Find where the given text appears and provide that cell's center as (x, y) coordinate. 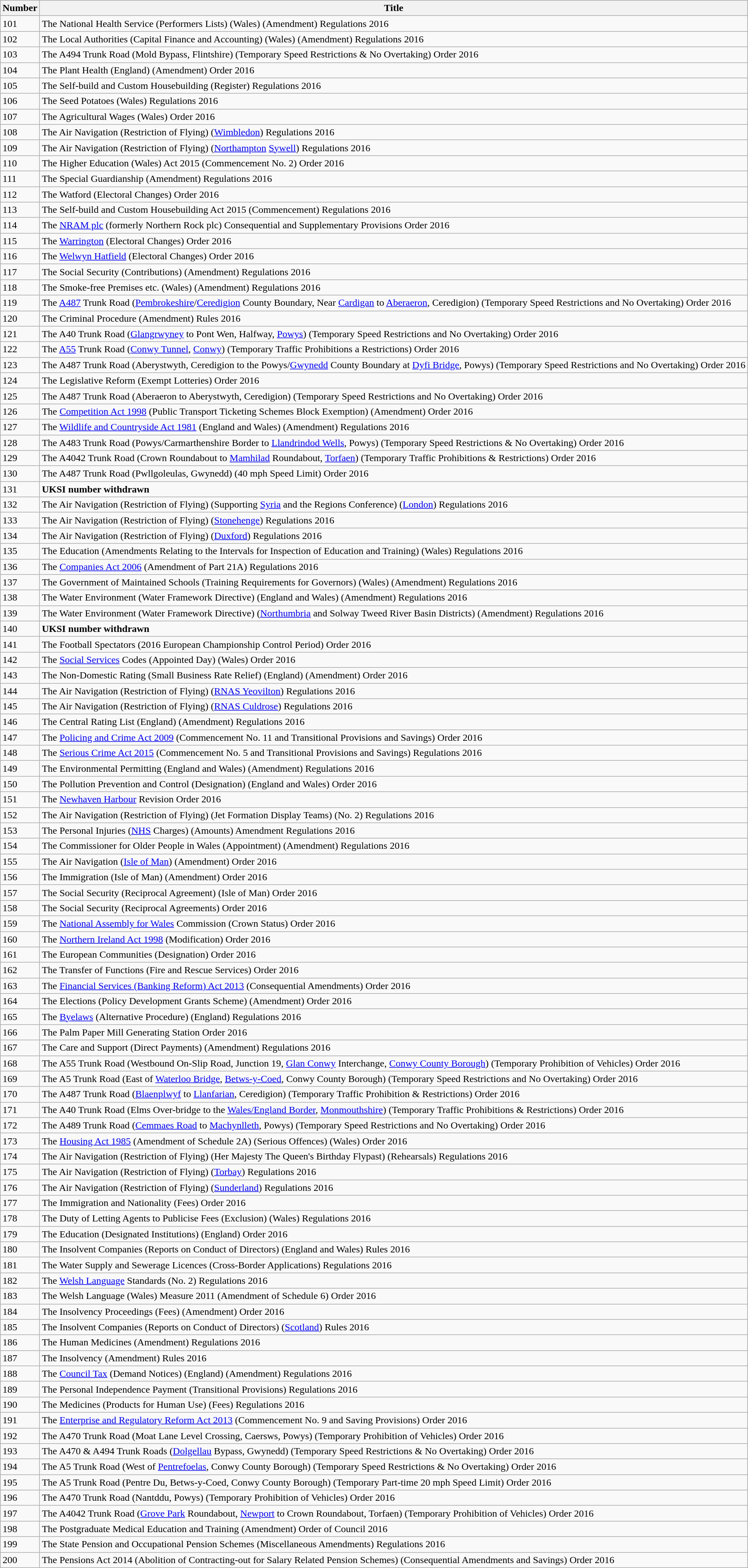
144 (20, 691)
121 (20, 334)
159 (20, 923)
157 (20, 892)
119 (20, 303)
140 (20, 629)
122 (20, 349)
The Insolvency (Amendment) Rules 2016 (394, 1358)
The Special Guardianship (Amendment) Regulations 2016 (394, 179)
The Air Navigation (Restriction of Flying) (Her Majesty The Queen's Birthday Flypast) (Rehearsals) Regulations 2016 (394, 1156)
162 (20, 970)
187 (20, 1358)
145 (20, 707)
The Non-Domestic Rating (Small Business Rate Relief) (England) (Amendment) Order 2016 (394, 675)
106 (20, 101)
178 (20, 1219)
The Watford (Electoral Changes) Order 2016 (394, 194)
The Education (Designated Institutions) (England) Order 2016 (394, 1234)
193 (20, 1451)
The Pollution Prevention and Control (Designation) (England and Wales) Order 2016 (394, 784)
The Air Navigation (Restriction of Flying) (Sunderland) Regulations 2016 (394, 1188)
186 (20, 1343)
The Social Security (Contributions) (Amendment) Regulations 2016 (394, 272)
The Air Navigation (Restriction of Flying) (Wimbledon) Regulations 2016 (394, 132)
The A487 Trunk Road (Pwllgoleulas, Gwynedd) (40 mph Speed Limit) Order 2016 (394, 474)
153 (20, 830)
150 (20, 784)
The Welwyn Hatfield (Electoral Changes) Order 2016 (394, 256)
The Social Security (Reciprocal Agreements) Order 2016 (394, 908)
The Northern Ireland Act 1998 (Modification) Order 2016 (394, 939)
The Agricultural Wages (Wales) Order 2016 (394, 117)
The A40 Trunk Road (Elms Over-bridge to the Wales/England Border, Monmouthshire) (Temporary Traffic Prohibitions & Restrictions) Order 2016 (394, 1110)
The Postgraduate Medical Education and Training (Amendment) Order of Council 2016 (394, 1529)
The Criminal Procedure (Amendment) Rules 2016 (394, 318)
182 (20, 1281)
154 (20, 846)
The Air Navigation (Restriction of Flying) (Stonehenge) Regulations 2016 (394, 520)
The Wildlife and Countryside Act 1981 (England and Wales) (Amendment) Regulations 2016 (394, 427)
174 (20, 1156)
The Legislative Reform (Exempt Lotteries) Order 2016 (394, 380)
The National Assembly for Wales Commission (Crown Status) Order 2016 (394, 923)
107 (20, 117)
170 (20, 1094)
176 (20, 1188)
181 (20, 1265)
The Seed Potatoes (Wales) Regulations 2016 (394, 101)
The Plant Health (England) (Amendment) Order 2016 (394, 70)
The Water Environment (Water Framework Directive) (Northumbria and Solway Tweed River Basin Districts) (Amendment) Regulations 2016 (394, 613)
The Water Supply and Sewerage Licences (Cross-Border Applications) Regulations 2016 (394, 1265)
The Air Navigation (Restriction of Flying) (Jet Formation Display Teams) (No. 2) Regulations 2016 (394, 815)
Number (20, 8)
115 (20, 241)
The Financial Services (Banking Reform) Act 2013 (Consequential Amendments) Order 2016 (394, 986)
The Insolvent Companies (Reports on Conduct of Directors) (England and Wales) Rules 2016 (394, 1250)
127 (20, 427)
103 (20, 55)
The Air Navigation (Restriction of Flying) (Torbay) Regulations 2016 (394, 1172)
The A4042 Trunk Road (Grove Park Roundabout, Newport to Crown Roundabout, Torfaen) (Temporary Prohibition of Vehicles) Order 2016 (394, 1513)
177 (20, 1203)
112 (20, 194)
143 (20, 675)
175 (20, 1172)
172 (20, 1125)
128 (20, 442)
The Policing and Crime Act 2009 (Commencement No. 11 and Transitional Provisions and Savings) Order 2016 (394, 738)
The Council Tax (Demand Notices) (England) (Amendment) Regulations 2016 (394, 1374)
The Immigration and Nationality (Fees) Order 2016 (394, 1203)
137 (20, 582)
108 (20, 132)
The A470 Trunk Road (Nantddu, Powys) (Temporary Prohibition of Vehicles) Order 2016 (394, 1498)
The Environmental Permitting (England and Wales) (Amendment) Regulations 2016 (394, 769)
155 (20, 861)
The Immigration (Isle of Man) (Amendment) Order 2016 (394, 877)
138 (20, 598)
131 (20, 489)
171 (20, 1110)
183 (20, 1296)
The A470 Trunk Road (Moat Lane Level Crossing, Caersws, Powys) (Temporary Prohibition of Vehicles) Order 2016 (394, 1435)
160 (20, 939)
The Water Environment (Water Framework Directive) (England and Wales) (Amendment) Regulations 2016 (394, 598)
The Companies Act 2006 (Amendment of Part 21A) Regulations 2016 (394, 567)
The European Communities (Designation) Order 2016 (394, 955)
The Insolvent Companies (Reports on Conduct of Directors) (Scotland) Rules 2016 (394, 1327)
The A5 Trunk Road (East of Waterloo Bridge, Betws-y-Coed, Conwy County Borough) (Temporary Speed Restrictions and No Overtaking) Order 2016 (394, 1079)
147 (20, 738)
The Government of Maintained Schools (Training Requirements for Governors) (Wales) (Amendment) Regulations 2016 (394, 582)
161 (20, 955)
The A494 Trunk Road (Mold Bypass, Flintshire) (Temporary Speed Restrictions & No Overtaking) Order 2016 (394, 55)
The Self-build and Custom Housebuilding Act 2015 (Commencement) Regulations 2016 (394, 210)
130 (20, 474)
The Enterprise and Regulatory Reform Act 2013 (Commencement No. 9 and Saving Provisions) Order 2016 (394, 1420)
105 (20, 86)
The Smoke-free Premises etc. (Wales) (Amendment) Regulations 2016 (394, 287)
The Duty of Letting Agents to Publicise Fees (Exclusion) (Wales) Regulations 2016 (394, 1219)
The Air Navigation (Restriction of Flying) (RNAS Yeovilton) Regulations 2016 (394, 691)
102 (20, 39)
The Central Rating List (England) (Amendment) Regulations 2016 (394, 722)
The Byelaws (Alternative Procedure) (England) Regulations 2016 (394, 1017)
118 (20, 287)
133 (20, 520)
The A55 Trunk Road (Westbound On-Slip Road, Junction 19, Glan Conwy Interchange, Conwy County Borough) (Temporary Prohibition of Vehicles) Order 2016 (394, 1063)
148 (20, 753)
149 (20, 769)
199 (20, 1544)
179 (20, 1234)
200 (20, 1560)
The Serious Crime Act 2015 (Commencement No. 5 and Transitional Provisions and Savings) Regulations 2016 (394, 753)
The Local Authorities (Capital Finance and Accounting) (Wales) (Amendment) Regulations 2016 (394, 39)
The A487 Trunk Road (Blaenplwyf to Llanfarian, Ceredigion) (Temporary Traffic Prohibition & Restrictions) Order 2016 (394, 1094)
The Competition Act 1998 (Public Transport Ticketing Schemes Block Exemption) (Amendment) Order 2016 (394, 411)
198 (20, 1529)
185 (20, 1327)
The Pensions Act 2014 (Abolition of Contracting-out for Salary Related Pension Schemes) (Consequential Amendments and Savings) Order 2016 (394, 1560)
The Football Spectators (2016 European Championship Control Period) Order 2016 (394, 644)
166 (20, 1032)
104 (20, 70)
189 (20, 1389)
The Education (Amendments Relating to the Intervals for Inspection of Education and Training) (Wales) Regulations 2016 (394, 551)
151 (20, 799)
The Transfer of Functions (Fire and Rescue Services) Order 2016 (394, 970)
180 (20, 1250)
The Personal Injuries (NHS Charges) (Amounts) Amendment Regulations 2016 (394, 830)
The Air Navigation (Restriction of Flying) (Northampton Sywell) Regulations 2016 (394, 148)
The Welsh Language Standards (No. 2) Regulations 2016 (394, 1281)
192 (20, 1435)
117 (20, 272)
135 (20, 551)
The A40 Trunk Road (Glangrwyney to Pont Wen, Halfway, Powys) (Temporary Speed Restrictions and No Overtaking) Order 2016 (394, 334)
165 (20, 1017)
134 (20, 536)
The Higher Education (Wales) Act 2015 (Commencement No. 2) Order 2016 (394, 163)
The Personal Independence Payment (Transitional Provisions) Regulations 2016 (394, 1389)
The A5 Trunk Road (Pentre Du, Betws-y-Coed, Conwy County Borough) (Temporary Part-time 20 mph Speed Limit) Order 2016 (394, 1482)
The Newhaven Harbour Revision Order 2016 (394, 799)
The Medicines (Products for Human Use) (Fees) Regulations 2016 (394, 1405)
The State Pension and Occupational Pension Schemes (Miscellaneous Amendments) Regulations 2016 (394, 1544)
The Commissioner for Older People in Wales (Appointment) (Amendment) Regulations 2016 (394, 846)
The A487 Trunk Road (Aberaeron to Aberystwyth, Ceredigion) (Temporary Speed Restrictions and No Overtaking) Order 2016 (394, 396)
The Welsh Language (Wales) Measure 2011 (Amendment of Schedule 6) Order 2016 (394, 1296)
The National Health Service (Performers Lists) (Wales) (Amendment) Regulations 2016 (394, 24)
111 (20, 179)
Title (394, 8)
169 (20, 1079)
191 (20, 1420)
The Social Security (Reciprocal Agreement) (Isle of Man) Order 2016 (394, 892)
163 (20, 986)
188 (20, 1374)
152 (20, 815)
124 (20, 380)
114 (20, 225)
190 (20, 1405)
The Self-build and Custom Housebuilding (Register) Regulations 2016 (394, 86)
196 (20, 1498)
132 (20, 505)
164 (20, 1001)
125 (20, 396)
The Housing Act 1985 (Amendment of Schedule 2A) (Serious Offences) (Wales) Order 2016 (394, 1141)
The A4042 Trunk Road (Crown Roundabout to Mamhilad Roundabout, Torfaen) (Temporary Traffic Prohibitions & Restrictions) Order 2016 (394, 458)
184 (20, 1312)
126 (20, 411)
The Air Navigation (Restriction of Flying) (Supporting Syria and the Regions Conference) (London) Regulations 2016 (394, 505)
The Insolvency Proceedings (Fees) (Amendment) Order 2016 (394, 1312)
129 (20, 458)
197 (20, 1513)
The Air Navigation (Isle of Man) (Amendment) Order 2016 (394, 861)
139 (20, 613)
The NRAM plc (formerly Northern Rock plc) Consequential and Supplementary Provisions Order 2016 (394, 225)
The A5 Trunk Road (West of Pentrefoelas, Conwy County Borough) (Temporary Speed Restrictions & No Overtaking) Order 2016 (394, 1467)
The Air Navigation (Restriction of Flying) (RNAS Culdrose) Regulations 2016 (394, 707)
167 (20, 1048)
The Air Navigation (Restriction of Flying) (Duxford) Regulations 2016 (394, 536)
The Human Medicines (Amendment) Regulations 2016 (394, 1343)
168 (20, 1063)
146 (20, 722)
136 (20, 567)
194 (20, 1467)
113 (20, 210)
The Care and Support (Direct Payments) (Amendment) Regulations 2016 (394, 1048)
The A489 Trunk Road (Cemmaes Road to Machynlleth, Powys) (Temporary Speed Restrictions and No Overtaking) Order 2016 (394, 1125)
The Social Services Codes (Appointed Day) (Wales) Order 2016 (394, 660)
142 (20, 660)
The A483 Trunk Road (Powys/Carmarthenshire Border to Llandrindod Wells, Powys) (Temporary Speed Restrictions & No Overtaking) Order 2016 (394, 442)
116 (20, 256)
109 (20, 148)
141 (20, 644)
The A470 & A494 Trunk Roads (Dolgellau Bypass, Gwynedd) (Temporary Speed Restrictions & No Overtaking) Order 2016 (394, 1451)
158 (20, 908)
156 (20, 877)
101 (20, 24)
The Palm Paper Mill Generating Station Order 2016 (394, 1032)
173 (20, 1141)
The A55 Trunk Road (Conwy Tunnel, Conwy) (Temporary Traffic Prohibitions a Restrictions) Order 2016 (394, 349)
110 (20, 163)
120 (20, 318)
The Elections (Policy Development Grants Scheme) (Amendment) Order 2016 (394, 1001)
The Warrington (Electoral Changes) Order 2016 (394, 241)
195 (20, 1482)
123 (20, 365)
